Detect which cell encompasses the target text, then output its (x, y) center coordinate. 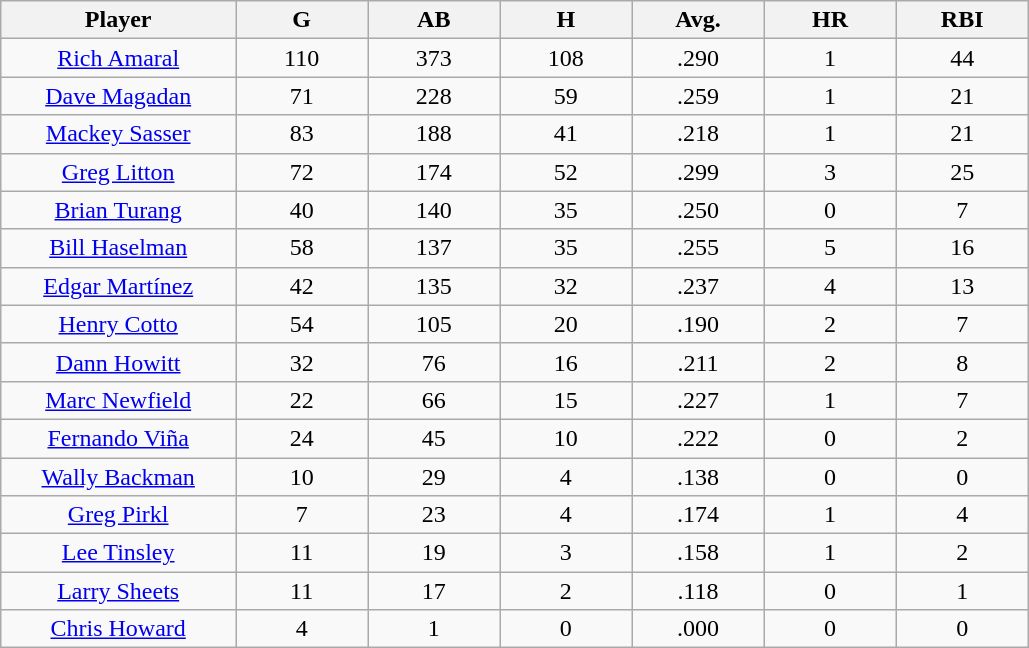
110 (302, 58)
373 (434, 58)
8 (962, 362)
228 (434, 96)
20 (566, 324)
71 (302, 96)
Marc Newfield (118, 400)
Fernando Viña (118, 438)
.290 (698, 58)
G (302, 20)
Avg. (698, 20)
66 (434, 400)
41 (566, 134)
135 (434, 286)
174 (434, 172)
.237 (698, 286)
.118 (698, 591)
Wally Backman (118, 477)
.222 (698, 438)
.138 (698, 477)
Edgar Martínez (118, 286)
RBI (962, 20)
.250 (698, 210)
25 (962, 172)
Player (118, 20)
Bill Haselman (118, 248)
Dave Magadan (118, 96)
13 (962, 286)
Rich Amaral (118, 58)
29 (434, 477)
17 (434, 591)
188 (434, 134)
44 (962, 58)
.299 (698, 172)
.174 (698, 515)
45 (434, 438)
Mackey Sasser (118, 134)
Dann Howitt (118, 362)
24 (302, 438)
59 (566, 96)
105 (434, 324)
72 (302, 172)
.218 (698, 134)
40 (302, 210)
.211 (698, 362)
Chris Howard (118, 629)
137 (434, 248)
.227 (698, 400)
15 (566, 400)
54 (302, 324)
Greg Litton (118, 172)
22 (302, 400)
.255 (698, 248)
Brian Turang (118, 210)
5 (830, 248)
58 (302, 248)
19 (434, 553)
23 (434, 515)
.190 (698, 324)
76 (434, 362)
108 (566, 58)
.158 (698, 553)
83 (302, 134)
H (566, 20)
Henry Cotto (118, 324)
42 (302, 286)
Larry Sheets (118, 591)
AB (434, 20)
52 (566, 172)
.259 (698, 96)
Lee Tinsley (118, 553)
HR (830, 20)
Greg Pirkl (118, 515)
140 (434, 210)
.000 (698, 629)
